Find where the given text appears and provide that cell's center as [X, Y] coordinate. 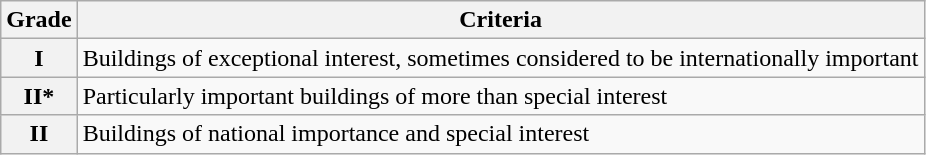
I [39, 58]
Buildings of national importance and special interest [500, 134]
Particularly important buildings of more than special interest [500, 96]
Grade [39, 20]
II* [39, 96]
Criteria [500, 20]
II [39, 134]
Buildings of exceptional interest, sometimes considered to be internationally important [500, 58]
